Return the (X, Y) coordinate for the center point of the cell that contains the specified text.  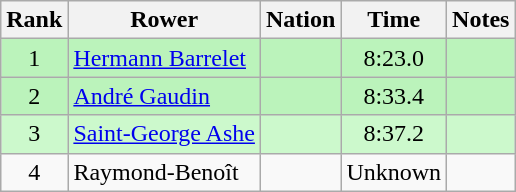
Time (394, 20)
8:37.2 (394, 134)
4 (34, 172)
2 (34, 96)
Rower (164, 20)
Notes (481, 20)
8:23.0 (394, 58)
Rank (34, 20)
André Gaudin (164, 96)
Raymond-Benoît (164, 172)
Unknown (394, 172)
1 (34, 58)
3 (34, 134)
Hermann Barrelet (164, 58)
Nation (300, 20)
8:33.4 (394, 96)
Saint-George Ashe (164, 134)
